For the text-containing cell, return its midpoint in (X, Y) coordinate format. 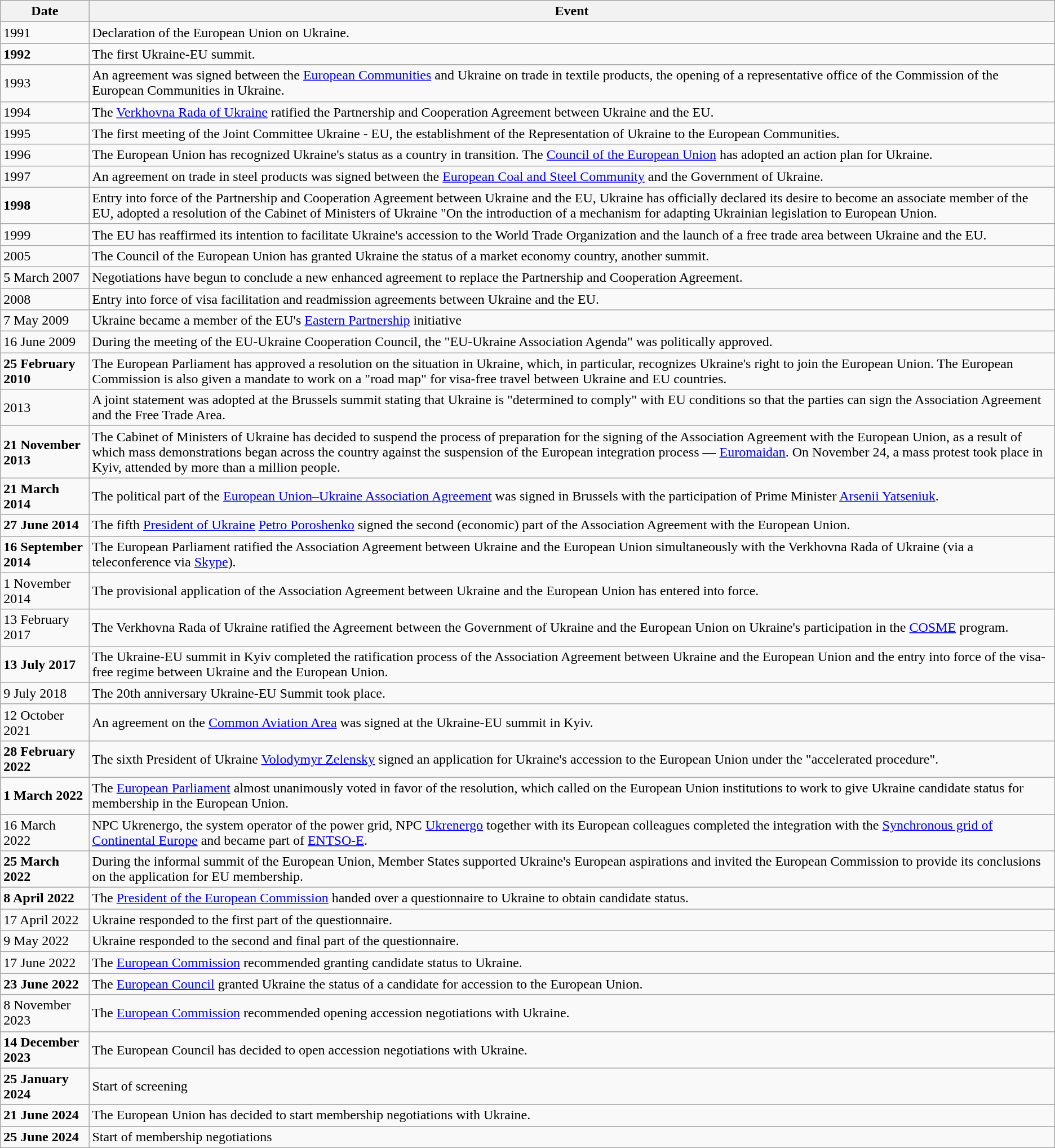
Start of membership negotiations (571, 1137)
23 June 2022 (45, 984)
25 February 2010 (45, 371)
The European Commission recommended granting candidate status to Ukraine. (571, 963)
16 September 2014 (45, 555)
16 June 2009 (45, 342)
Negotiations have begun to conclude a new enhanced agreement to replace the Partnership and Cooperation Agreement. (571, 277)
28 February 2022 (45, 759)
The provisional application of the Association Agreement between Ukraine and the European Union has entered into force. (571, 591)
An agreement on the Common Aviation Area was signed at the Ukraine-EU summit in Kyiv. (571, 723)
14 December 2023 (45, 1049)
8 April 2022 (45, 898)
25 June 2024 (45, 1137)
1 March 2022 (45, 796)
Start of screening (571, 1087)
17 June 2022 (45, 963)
9 May 2022 (45, 941)
1997 (45, 176)
During the meeting of the EU-Ukraine Cooperation Council, the "EU-Ukraine Association Agenda" was politically approved. (571, 342)
2005 (45, 256)
The European Union has decided to start membership negotiations with Ukraine. (571, 1115)
2008 (45, 299)
1998 (45, 205)
Ukraine responded to the second and final part of the questionnaire. (571, 941)
21 June 2024 (45, 1115)
The first Ukraine-EU summit. (571, 54)
The fifth President of Ukraine Petro Poroshenko signed the second (economic) part of the Association Agreement with the European Union. (571, 525)
13 July 2017 (45, 664)
8 November 2023 (45, 1013)
1994 (45, 112)
The Council of the European Union has granted Ukraine the status of a market economy country, another summit. (571, 256)
1995 (45, 134)
Date (45, 11)
16 March 2022 (45, 832)
Entry into force of visa facilitation and readmission agreements between Ukraine and the EU. (571, 299)
Declaration of the European Union on Ukraine. (571, 33)
The European Commission recommended opening accession negotiations with Ukraine. (571, 1013)
1999 (45, 234)
The first meeting of the Joint Committee Ukraine - EU, the establishment of the Representation of Ukraine to the European Communities. (571, 134)
Event (571, 11)
The Verkhovna Rada of Ukraine ratified the Partnership and Cooperation Agreement between Ukraine and the EU. (571, 112)
21 March 2014 (45, 496)
An agreement on trade in steel products was signed between the European Coal and Steel Community and the Government of Ukraine. (571, 176)
5 March 2007 (45, 277)
1992 (45, 54)
12 October 2021 (45, 723)
1 November 2014 (45, 591)
2013 (45, 408)
27 June 2014 (45, 525)
21 November 2013 (45, 452)
25 March 2022 (45, 869)
Ukraine responded to the first part of the questionnaire. (571, 920)
17 April 2022 (45, 920)
9 July 2018 (45, 693)
1993 (45, 83)
13 February 2017 (45, 628)
25 January 2024 (45, 1087)
The President of the European Commission handed over a questionnaire to Ukraine to obtain candidate status. (571, 898)
Ukraine became a member of the EU's Eastern Partnership initiative (571, 321)
The European Council has decided to open accession negotiations with Ukraine. (571, 1049)
7 May 2009 (45, 321)
The European Council granted Ukraine the status of a candidate for accession to the European Union. (571, 984)
1996 (45, 155)
The 20th anniversary Ukraine-EU Summit took place. (571, 693)
1991 (45, 33)
